Pinpoint the cell where the given text exists, returning its [X, Y] midpoint coordinate. 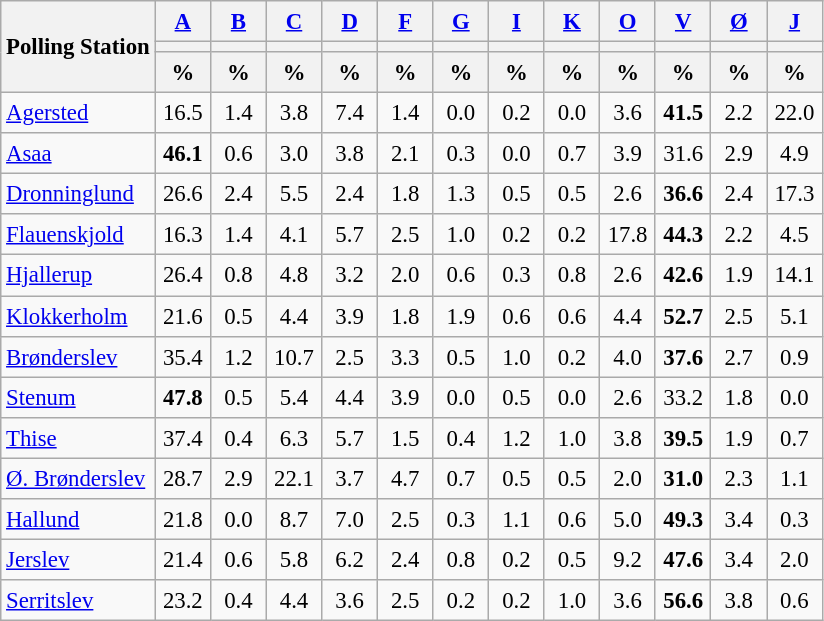
23.2 [183, 600]
1.3 [461, 194]
47.8 [183, 398]
26.4 [183, 276]
4.7 [405, 478]
4.9 [795, 154]
22.0 [795, 114]
39.5 [683, 438]
Dronninglund [78, 194]
Jerslev [78, 560]
14.1 [795, 276]
Ø [739, 22]
44.3 [683, 234]
3.3 [405, 356]
21.6 [183, 316]
5.1 [795, 316]
1.5 [405, 438]
17.3 [795, 194]
9.2 [628, 560]
8.7 [294, 520]
F [405, 22]
7.4 [350, 114]
2.7 [739, 356]
42.6 [683, 276]
3.2 [350, 276]
5.8 [294, 560]
16.3 [183, 234]
Flauenskjold [78, 234]
Agersted [78, 114]
33.2 [683, 398]
16.5 [183, 114]
Hjallerup [78, 276]
J [795, 22]
49.3 [683, 520]
Ø. Brønderslev [78, 478]
52.7 [683, 316]
2.3 [739, 478]
36.6 [683, 194]
41.5 [683, 114]
46.1 [183, 154]
21.8 [183, 520]
5.4 [294, 398]
17.8 [628, 234]
O [628, 22]
5.5 [294, 194]
37.6 [683, 356]
C [294, 22]
Stenum [78, 398]
Asaa [78, 154]
7.0 [350, 520]
28.7 [183, 478]
4.5 [795, 234]
31.0 [683, 478]
37.4 [183, 438]
6.3 [294, 438]
21.4 [183, 560]
35.4 [183, 356]
10.7 [294, 356]
4.8 [294, 276]
Klokkerholm [78, 316]
22.1 [294, 478]
D [350, 22]
Serritslev [78, 600]
Brønderslev [78, 356]
A [183, 22]
0.9 [795, 356]
I [517, 22]
31.6 [683, 154]
3.0 [294, 154]
2.1 [405, 154]
Thise [78, 438]
5.0 [628, 520]
K [572, 22]
3.7 [350, 478]
Polling Station [78, 47]
6.2 [350, 560]
Hallund [78, 520]
4.1 [294, 234]
47.6 [683, 560]
V [683, 22]
4.0 [628, 356]
26.6 [183, 194]
B [239, 22]
56.6 [683, 600]
G [461, 22]
